Output the [x, y] coordinate of the center of the cell containing the given text.  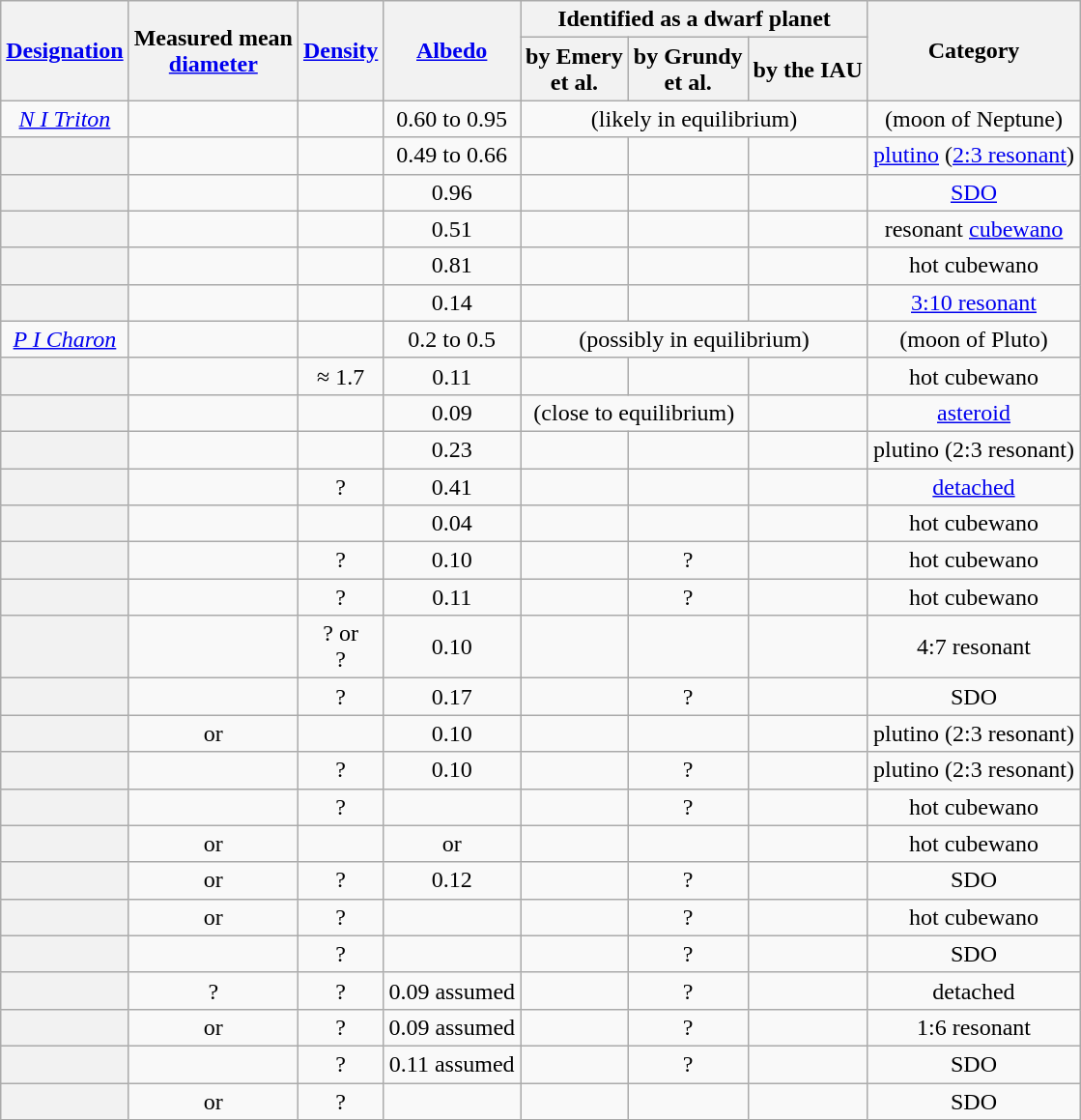
0.23 [452, 449]
0.81 [452, 266]
asteroid [974, 413]
? or? [340, 647]
0.49 to 0.66 [452, 156]
1:6 resonant [974, 1027]
(moon of Pluto) [974, 339]
3:10 resonant [974, 302]
Category [974, 50]
Measured meandiameter [213, 50]
0.14 [452, 302]
0.96 [452, 192]
0.41 [452, 486]
(likely in equilibrium) [695, 119]
Designation [65, 50]
(moon of Neptune) [974, 119]
Identified as a dwarf planet [695, 19]
4:7 resonant [974, 647]
by Grundyet al. [688, 70]
0.60 to 0.95 [452, 119]
0.04 [452, 524]
0.11 assumed [452, 1064]
by the IAU [808, 70]
Albedo [452, 50]
0.09 [452, 413]
(close to equilibrium) [635, 413]
0.51 [452, 229]
resonant cubewano [974, 229]
0.17 [452, 697]
Density [340, 50]
by Emeryet al. [575, 70]
0.12 [452, 880]
N I Triton [65, 119]
P I Charon [65, 339]
0.2 to 0.5 [452, 339]
≈ 1.7 [340, 376]
(possibly in equilibrium) [695, 339]
